Scan for the cell matching the given text and deliver its (x, y) coordinate at center. 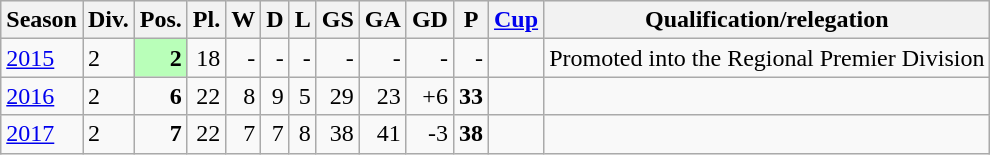
23 (382, 96)
29 (338, 96)
33 (470, 96)
GD (430, 20)
Promoted into the Regional Premier Division (767, 58)
-3 (430, 134)
18 (206, 58)
W (244, 20)
6 (160, 96)
Pl. (206, 20)
GS (338, 20)
Cup (516, 20)
Season (42, 20)
Div. (108, 20)
+6 (430, 96)
P (470, 20)
9 (275, 96)
5 (302, 96)
L (302, 20)
Pos. (160, 20)
2015 (42, 58)
2016 (42, 96)
Qualification/relegation (767, 20)
2017 (42, 134)
GA (382, 20)
41 (382, 134)
D (275, 20)
